Provide the (X, Y) coordinate of the cell's center where the given text is located.  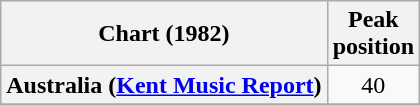
Chart (1982) (164, 34)
Australia (Kent Music Report) (164, 85)
Peakposition (373, 34)
40 (373, 85)
